Scan for the cell matching the given text and deliver its [x, y] coordinate at center. 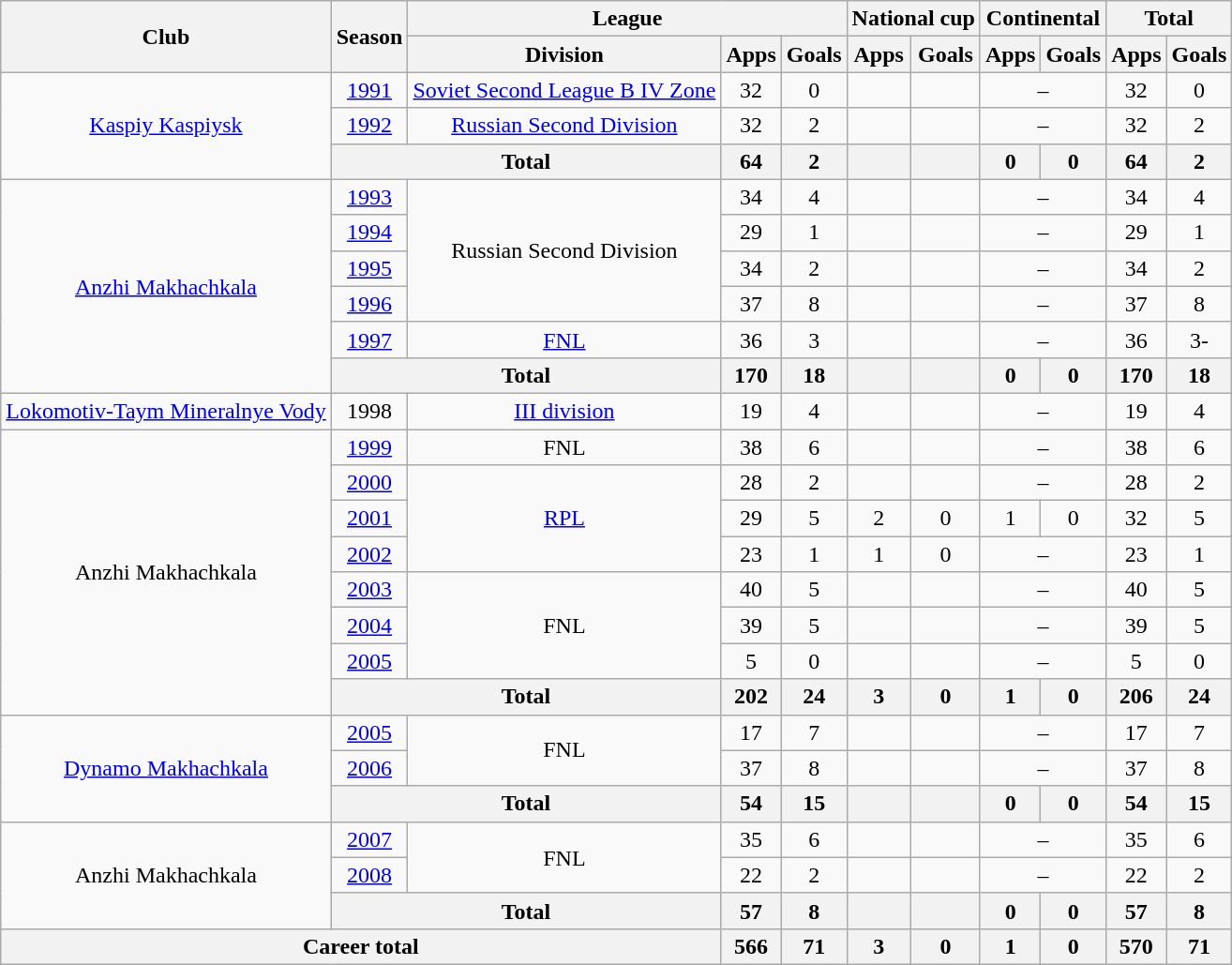
202 [751, 697]
2001 [369, 519]
1995 [369, 268]
2004 [369, 626]
Division [564, 54]
Kaspiy Kaspiysk [166, 126]
1999 [369, 447]
III division [564, 411]
2000 [369, 483]
League [627, 19]
1994 [369, 233]
3- [1199, 339]
Lokomotiv-Taym Mineralnye Vody [166, 411]
2006 [369, 768]
1998 [369, 411]
Club [166, 37]
1991 [369, 90]
2007 [369, 839]
2008 [369, 875]
Season [369, 37]
2002 [369, 554]
1993 [369, 197]
National cup [913, 19]
570 [1136, 946]
206 [1136, 697]
Career total [361, 946]
Continental [1043, 19]
1996 [369, 304]
Dynamo Makhachkala [166, 768]
Soviet Second League B IV Zone [564, 90]
RPL [564, 519]
1997 [369, 339]
566 [751, 946]
2003 [369, 590]
1992 [369, 126]
